Locate the cell with the specified text and output its (X, Y) center coordinate. 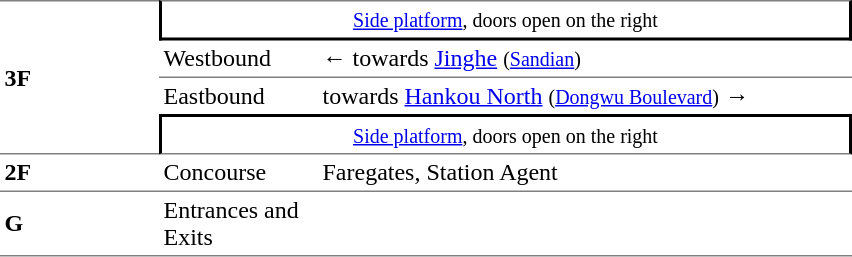
Faregates, Station Agent (585, 173)
Westbound (238, 58)
Entrances and Exits (238, 224)
G (80, 224)
Concourse (238, 173)
← towards Jinghe (Sandian) (585, 58)
3F (80, 77)
Eastbound (238, 95)
towards Hankou North (Dongwu Boulevard) → (585, 95)
2F (80, 173)
